From the cell containing the given text, extract its center point as [X, Y] coordinate. 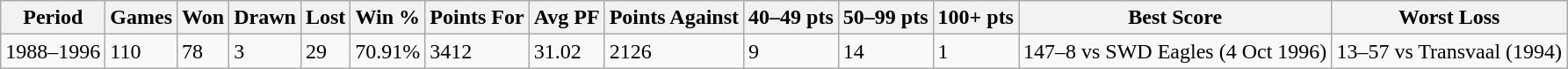
78 [204, 51]
Worst Loss [1449, 18]
Points For [477, 18]
50–99 pts [885, 18]
Period [53, 18]
1988–1996 [53, 51]
Best Score [1175, 18]
2126 [674, 51]
13–57 vs Transvaal (1994) [1449, 51]
Win % [388, 18]
Won [204, 18]
1 [975, 51]
Points Against [674, 18]
Avg PF [567, 18]
3 [265, 51]
29 [325, 51]
3412 [477, 51]
14 [885, 51]
147–8 vs SWD Eagles (4 Oct 1996) [1175, 51]
100+ pts [975, 18]
70.91% [388, 51]
40–49 pts [791, 18]
Drawn [265, 18]
9 [791, 51]
Lost [325, 18]
110 [141, 51]
Games [141, 18]
31.02 [567, 51]
